Find where the given text appears and provide that cell's center as (x, y) coordinate. 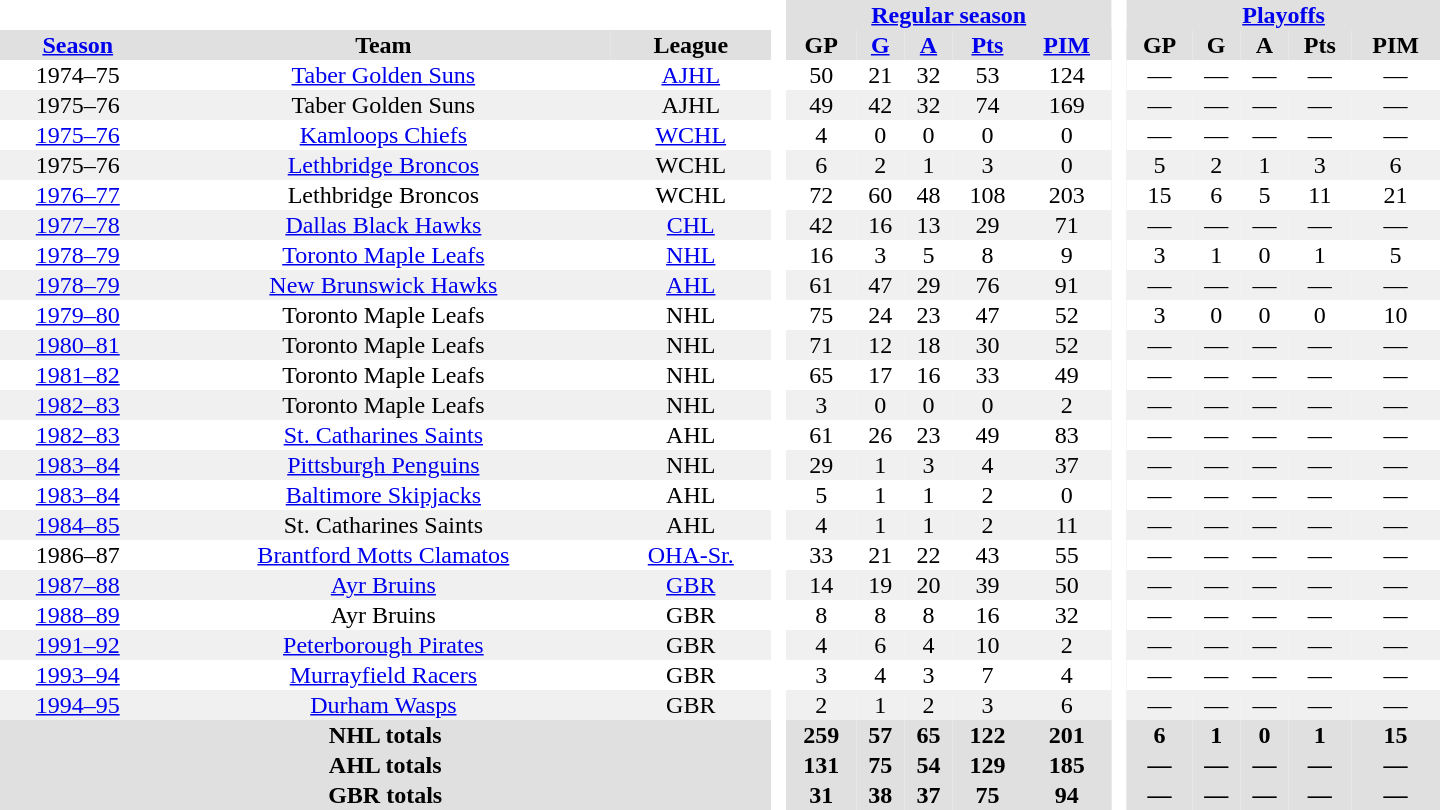
43 (988, 555)
91 (1066, 285)
Playoffs (1284, 15)
259 (821, 735)
Season (78, 45)
31 (821, 795)
72 (821, 195)
76 (988, 285)
26 (880, 435)
39 (988, 585)
Murrayfield Racers (383, 675)
203 (1066, 195)
94 (1066, 795)
201 (1066, 735)
1994–95 (78, 705)
Peterborough Pirates (383, 645)
NHL totals (385, 735)
Durham Wasps (383, 705)
169 (1066, 105)
OHA-Sr. (690, 555)
18 (928, 345)
1981–82 (78, 375)
74 (988, 105)
57 (880, 735)
Brantford Motts Clamatos (383, 555)
Kamloops Chiefs (383, 135)
1979–80 (78, 315)
38 (880, 795)
AHL totals (385, 765)
108 (988, 195)
54 (928, 765)
1987–88 (78, 585)
1980–81 (78, 345)
1976–77 (78, 195)
19 (880, 585)
1977–78 (78, 225)
20 (928, 585)
13 (928, 225)
Pittsburgh Penguins (383, 465)
Baltimore Skipjacks (383, 495)
1993–94 (78, 675)
Regular season (948, 15)
55 (1066, 555)
22 (928, 555)
53 (988, 75)
24 (880, 315)
9 (1066, 255)
GBR totals (385, 795)
1974–75 (78, 75)
1984–85 (78, 525)
48 (928, 195)
League (690, 45)
1986–87 (78, 555)
1988–89 (78, 615)
14 (821, 585)
185 (1066, 765)
New Brunswick Hawks (383, 285)
7 (988, 675)
122 (988, 735)
CHL (690, 225)
124 (1066, 75)
17 (880, 375)
Team (383, 45)
1991–92 (78, 645)
129 (988, 765)
60 (880, 195)
131 (821, 765)
12 (880, 345)
Dallas Black Hawks (383, 225)
30 (988, 345)
83 (1066, 435)
